From the cell containing the given text, extract its center point as [X, Y] coordinate. 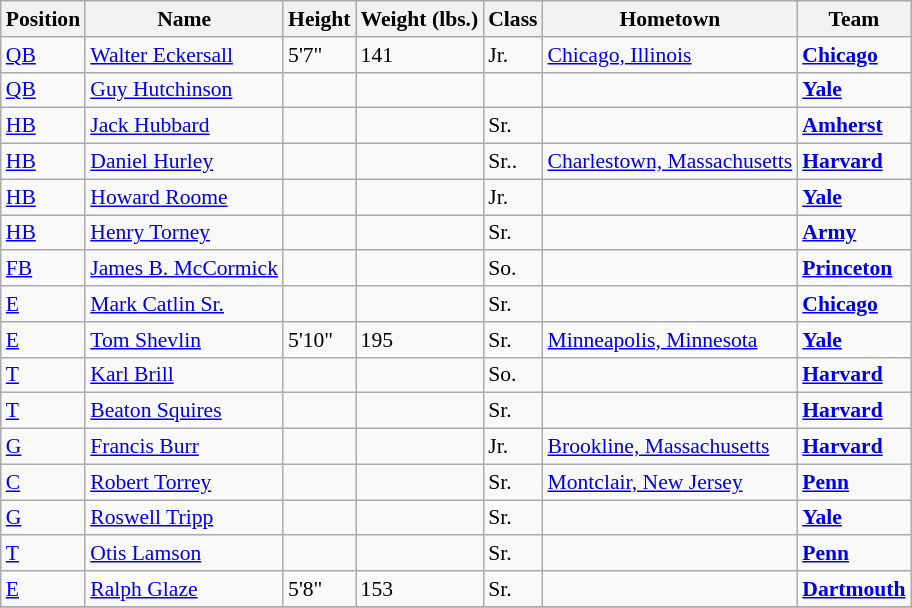
Montclair, New Jersey [670, 482]
Chicago, Illinois [670, 55]
Sr.. [512, 162]
Tom Shevlin [184, 340]
5'10" [319, 340]
Dartmouth [854, 589]
153 [420, 589]
Ralph Glaze [184, 589]
Howard Roome [184, 197]
141 [420, 55]
Height [319, 19]
5'8" [319, 589]
Amherst [854, 126]
Weight (lbs.) [420, 19]
Jack Hubbard [184, 126]
Walter Eckersall [184, 55]
C [43, 482]
Karl Brill [184, 375]
Otis Lamson [184, 554]
James B. McCormick [184, 269]
Henry Torney [184, 233]
Daniel Hurley [184, 162]
Francis Burr [184, 447]
Robert Torrey [184, 482]
Beaton Squires [184, 411]
Roswell Tripp [184, 518]
Team [854, 19]
Minneapolis, Minnesota [670, 340]
Army [854, 233]
Name [184, 19]
Guy Hutchinson [184, 90]
195 [420, 340]
Position [43, 19]
Brookline, Massachusetts [670, 447]
Charlestown, Massachusetts [670, 162]
Princeton [854, 269]
Class [512, 19]
Mark Catlin Sr. [184, 304]
Hometown [670, 19]
FB [43, 269]
5'7" [319, 55]
